Determine the (X, Y) coordinate at the center of the cell enclosing the given text.  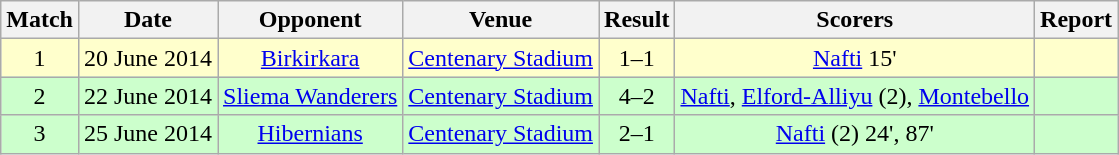
4–2 (637, 96)
Result (637, 20)
Nafti 15' (855, 58)
Hibernians (310, 134)
20 June 2014 (148, 58)
Scorers (855, 20)
Nafti, Elford-Alliyu (2), Montebello (855, 96)
2 (40, 96)
3 (40, 134)
Date (148, 20)
22 June 2014 (148, 96)
1–1 (637, 58)
Venue (501, 20)
25 June 2014 (148, 134)
Report (1076, 20)
2–1 (637, 134)
Sliema Wanderers (310, 96)
Opponent (310, 20)
Birkirkara (310, 58)
1 (40, 58)
Nafti (2) 24', 87' (855, 134)
Match (40, 20)
